Identify which cell holds the provided text, then report its [x, y] central coordinate. 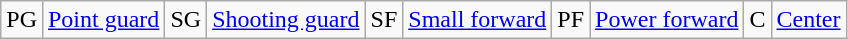
C [758, 20]
Point guard [103, 20]
SG [186, 20]
Power forward [667, 20]
Small forward [478, 20]
PG [22, 20]
PF [571, 20]
Center [808, 20]
Shooting guard [286, 20]
SF [384, 20]
